Pinpoint the cell where the given text exists, returning its (X, Y) midpoint coordinate. 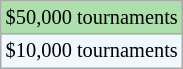
$10,000 tournaments (92, 51)
$50,000 tournaments (92, 17)
